Provide the [x, y] coordinate of the cell's center where the given text is located.  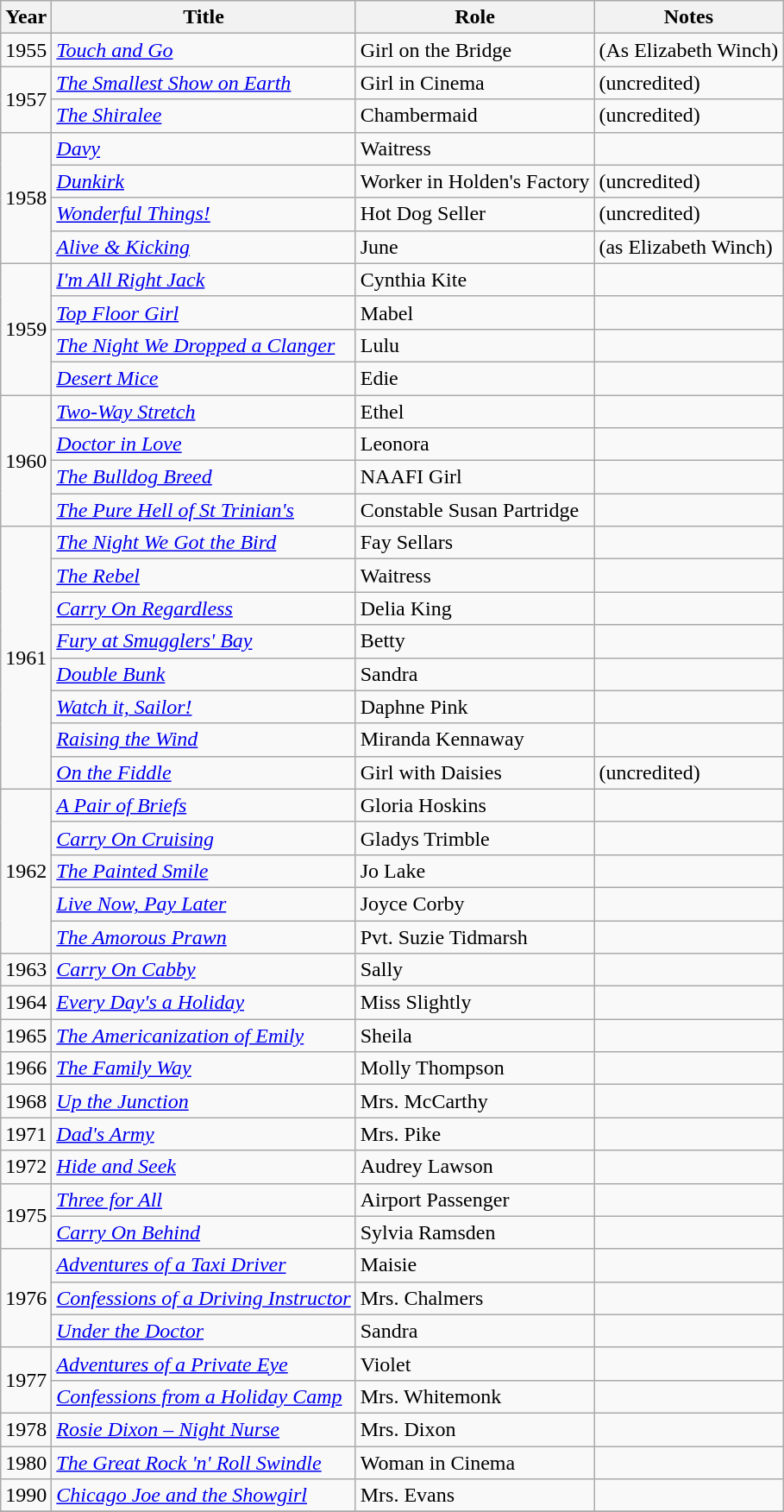
On the Fiddle [204, 772]
Every Day's a Holiday [204, 1003]
1955 [26, 50]
Sylvia Ramsden [474, 1232]
1966 [26, 1068]
Jo Lake [474, 871]
Hide and Seek [204, 1167]
Chambermaid [474, 116]
Violet [474, 1364]
(as Elizabeth Winch) [688, 247]
The Shiralee [204, 116]
Live Now, Pay Later [204, 904]
Watch it, Sailor! [204, 707]
Raising the Wind [204, 740]
The Night We Dropped a Clanger [204, 345]
Betty [474, 641]
Desert Mice [204, 378]
1968 [26, 1101]
1971 [26, 1134]
Confessions from a Holiday Camp [204, 1396]
Sheila [474, 1036]
Mrs. Dixon [474, 1429]
The Family Way [204, 1068]
Top Floor Girl [204, 312]
Carry On Regardless [204, 608]
1965 [26, 1036]
Molly Thompson [474, 1068]
June [474, 247]
Maisie [474, 1265]
Gloria Hoskins [474, 805]
Airport Passenger [474, 1200]
1959 [26, 329]
Dad's Army [204, 1134]
NAAFI Girl [474, 477]
1990 [26, 1496]
The Amorous Prawn [204, 936]
1964 [26, 1003]
Notes [688, 17]
1976 [26, 1298]
Pvt. Suzie Tidmarsh [474, 936]
Carry On Cabby [204, 970]
Mabel [474, 312]
The Great Rock 'n' Roll Swindle [204, 1463]
Delia King [474, 608]
Ethel [474, 412]
The Night We Got the Bird [204, 543]
1961 [26, 658]
The Painted Smile [204, 871]
Doctor in Love [204, 444]
Two-Way Stretch [204, 412]
The Rebel [204, 576]
Lulu [474, 345]
Davy [204, 148]
Fury at Smugglers' Bay [204, 641]
Mrs. Chalmers [474, 1298]
Girl in Cinema [474, 83]
1958 [26, 198]
Gladys Trimble [474, 838]
Leonora [474, 444]
Dunkirk [204, 181]
Touch and Go [204, 50]
Sally [474, 970]
Mrs. Pike [474, 1134]
Miranda Kennaway [474, 740]
Audrey Lawson [474, 1167]
Miss Slightly [474, 1003]
Mrs. Whitemonk [474, 1396]
1980 [26, 1463]
The Pure Hell of St Trinian's [204, 510]
Woman in Cinema [474, 1463]
1962 [26, 871]
Girl on the Bridge [474, 50]
Cynthia Kite [474, 280]
Constable Susan Partridge [474, 510]
Daphne Pink [474, 707]
Fay Sellars [474, 543]
Adventures of a Taxi Driver [204, 1265]
Three for All [204, 1200]
Chicago Joe and the Showgirl [204, 1496]
Joyce Corby [474, 904]
Carry On Behind [204, 1232]
The Americanization of Emily [204, 1036]
1978 [26, 1429]
Edie [474, 378]
I'm All Right Jack [204, 280]
Role [474, 17]
1960 [26, 461]
Carry On Cruising [204, 838]
Alive & Kicking [204, 247]
(As Elizabeth Winch) [688, 50]
Worker in Holden's Factory [474, 181]
Title [204, 17]
Year [26, 17]
1977 [26, 1380]
Up the Junction [204, 1101]
Wonderful Things! [204, 214]
Double Bunk [204, 674]
Rosie Dixon – Night Nurse [204, 1429]
The Smallest Show on Earth [204, 83]
A Pair of Briefs [204, 805]
1975 [26, 1216]
1963 [26, 970]
Confessions of a Driving Instructor [204, 1298]
Girl with Daisies [474, 772]
The Bulldog Breed [204, 477]
Under the Doctor [204, 1331]
1972 [26, 1167]
1957 [26, 99]
Hot Dog Seller [474, 214]
Adventures of a Private Eye [204, 1364]
Mrs. Evans [474, 1496]
Mrs. McCarthy [474, 1101]
